Scan for the cell matching the given text and deliver its (X, Y) coordinate at center. 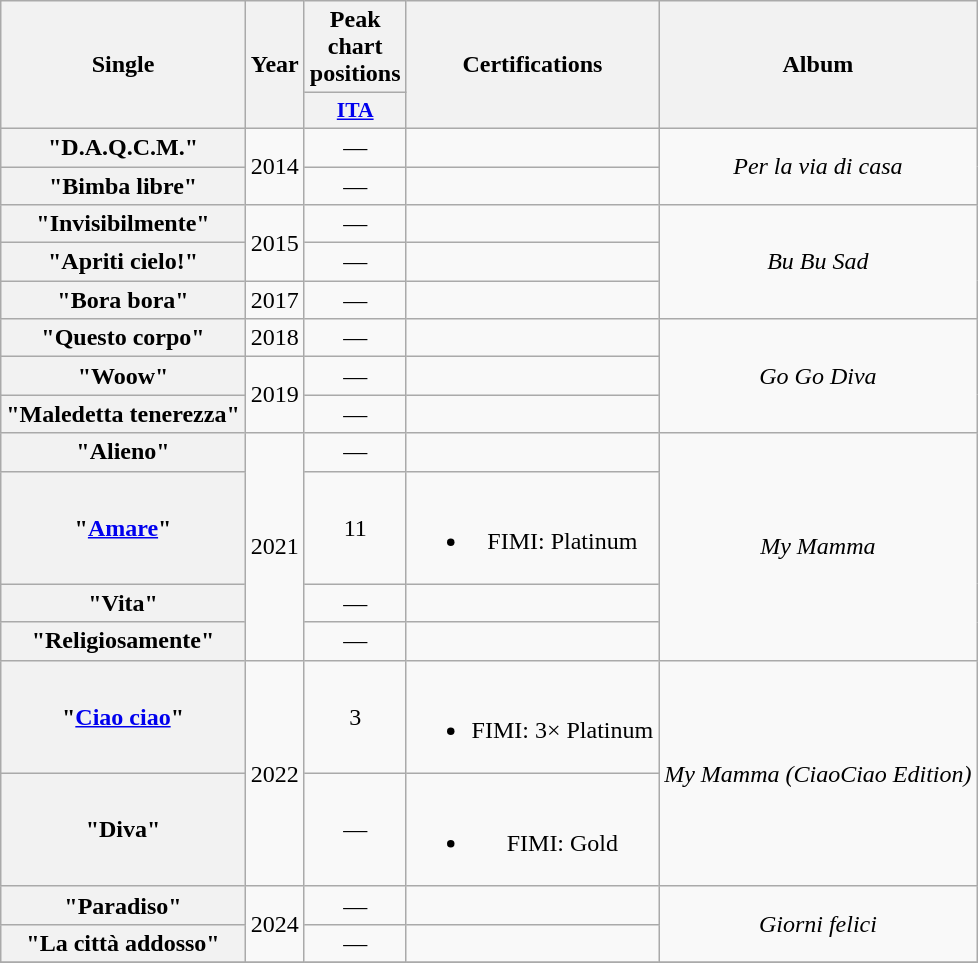
2017 (274, 300)
2021 (274, 546)
Single (123, 65)
Year (274, 65)
"Alieno" (123, 452)
2022 (274, 773)
FIMI: Gold (532, 830)
"Diva" (123, 830)
"D.A.Q.C.M." (123, 147)
"Bimba libre" (123, 185)
Album (818, 65)
11 (355, 528)
My Mamma (CiaoCiao Edition) (818, 773)
"Ciao ciao" (123, 716)
My Mamma (818, 546)
Per la via di casa (818, 166)
Certifications (532, 65)
"Religiosamente" (123, 641)
"Paradiso" (123, 905)
Peak chart positions (355, 47)
2014 (274, 166)
Bu Bu Sad (818, 262)
FIMI: Platinum (532, 528)
3 (355, 716)
"Woow" (123, 376)
"Invisibilmente" (123, 224)
"Maledetta tenerezza" (123, 414)
2024 (274, 924)
2018 (274, 338)
"Amare" (123, 528)
2015 (274, 243)
"Bora bora" (123, 300)
"Apriti cielo!" (123, 262)
Go Go Diva (818, 376)
"Questo corpo" (123, 338)
"La città addosso" (123, 943)
ITA (355, 111)
2019 (274, 395)
"Vita" (123, 603)
FIMI: 3× Platinum (532, 716)
Giorni felici (818, 924)
